Detect which cell encompasses the target text, then output its (x, y) center coordinate. 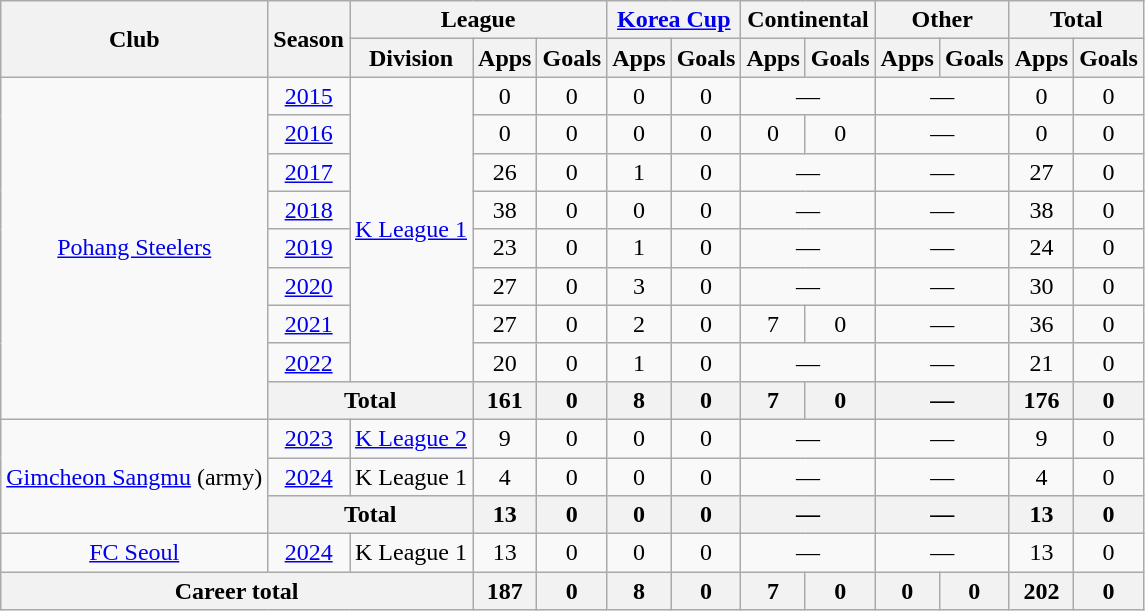
2022 (309, 362)
161 (505, 400)
187 (505, 591)
2015 (309, 96)
23 (505, 248)
2020 (309, 286)
Other (942, 20)
Season (309, 39)
Korea Cup (674, 20)
176 (1041, 400)
Continental (808, 20)
2016 (309, 134)
20 (505, 362)
202 (1041, 591)
K League 2 (412, 438)
2023 (309, 438)
Career total (237, 591)
3 (639, 286)
24 (1041, 248)
2 (639, 324)
30 (1041, 286)
2019 (309, 248)
League (478, 20)
2017 (309, 172)
26 (505, 172)
Pohang Steelers (134, 248)
Club (134, 39)
Gimcheon Sangmu (army) (134, 476)
FC Seoul (134, 553)
2021 (309, 324)
36 (1041, 324)
21 (1041, 362)
2018 (309, 210)
Division (412, 58)
